Locate the cell with the specified text and output its [x, y] center coordinate. 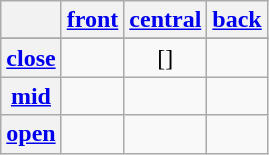
[] [166, 58]
front [92, 20]
central [166, 20]
close [31, 58]
mid [31, 96]
back [237, 20]
open [31, 134]
